Output the [x, y] coordinate of the center of the cell containing the given text.  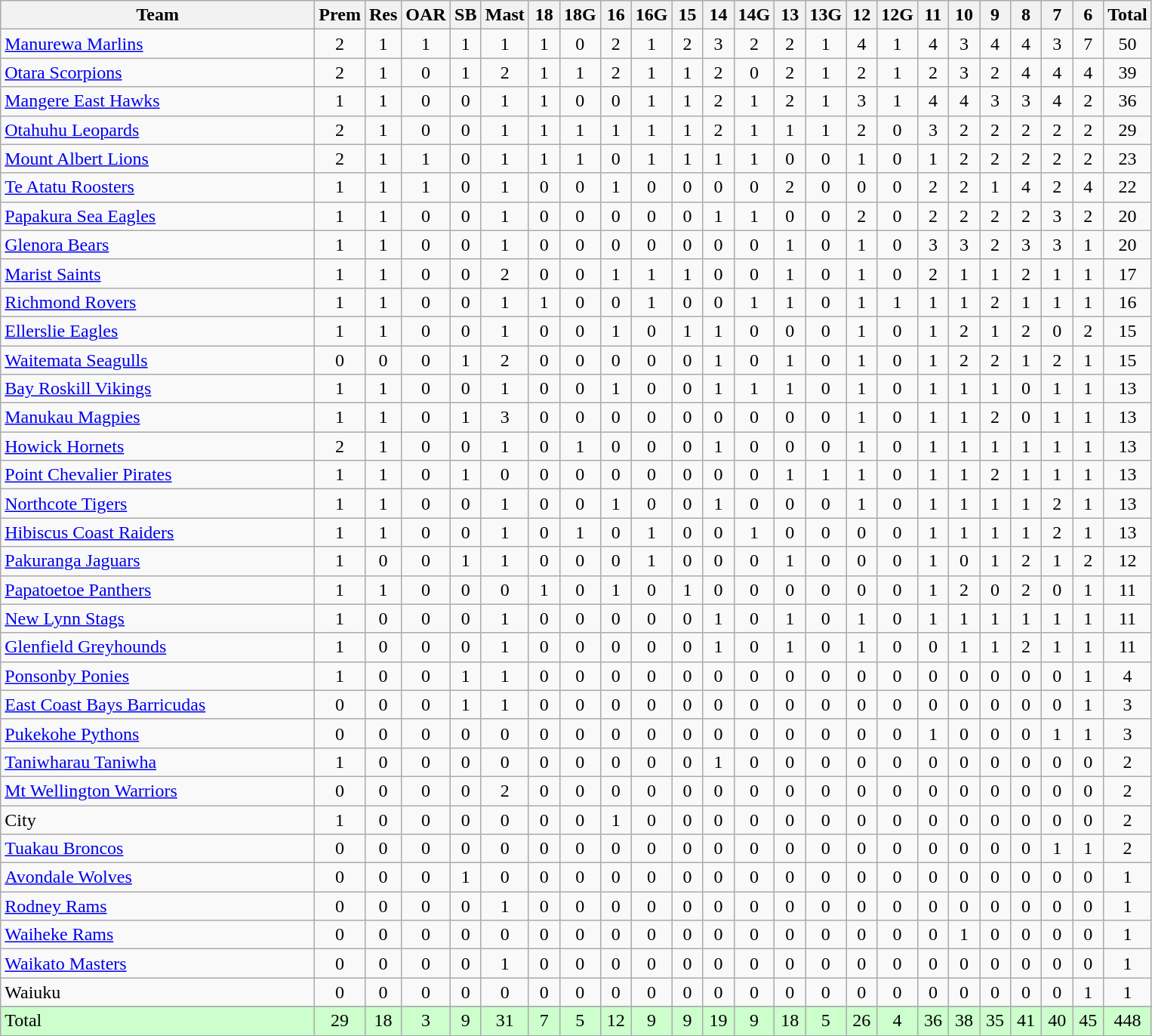
Avondale Wolves [158, 877]
Te Atatu Roosters [158, 187]
Marist Saints [158, 273]
Pukekohe Pythons [158, 733]
448 [1128, 1021]
City [158, 819]
6 [1089, 15]
10 [963, 15]
40 [1057, 1021]
Waiuku [158, 992]
OAR [426, 15]
13G [826, 15]
38 [963, 1021]
22 [1128, 187]
Rodney Rams [158, 906]
SB [465, 15]
Richmond Rovers [158, 302]
50 [1128, 44]
Tuakau Broncos [158, 849]
Bay Roskill Vikings [158, 389]
45 [1089, 1021]
Ponsonby Ponies [158, 676]
Ellerslie Eagles [158, 331]
14G [754, 15]
Pakuranga Jaguars [158, 561]
19 [719, 1021]
Glenfield Greyhounds [158, 647]
12G [898, 15]
Mangere East Hawks [158, 101]
Waitemata Seagulls [158, 360]
Team [158, 15]
Manurewa Marlins [158, 44]
Taniwharau Taniwha [158, 762]
18G [580, 15]
Otara Scorpions [158, 72]
Northcote Tigers [158, 504]
26 [862, 1021]
17 [1128, 273]
Waikato Masters [158, 964]
14 [719, 15]
Waiheke Rams [158, 935]
41 [1027, 1021]
16G [651, 15]
Otahuhu Leopards [158, 130]
New Lynn Stags [158, 618]
Point Chevalier Pirates [158, 475]
Papatoetoe Panthers [158, 590]
Hibiscus Coast Raiders [158, 532]
Glenora Bears [158, 245]
Howick Hornets [158, 446]
23 [1128, 159]
Manukau Magpies [158, 418]
31 [504, 1021]
Mast [504, 15]
Papakura Sea Eagles [158, 216]
Prem [340, 15]
Mt Wellington Warriors [158, 791]
39 [1128, 72]
Res [383, 15]
35 [995, 1021]
8 [1027, 15]
Mount Albert Lions [158, 159]
East Coast Bays Barricudas [158, 705]
